Provide the (X, Y) coordinate of the cell's center where the given text is located.  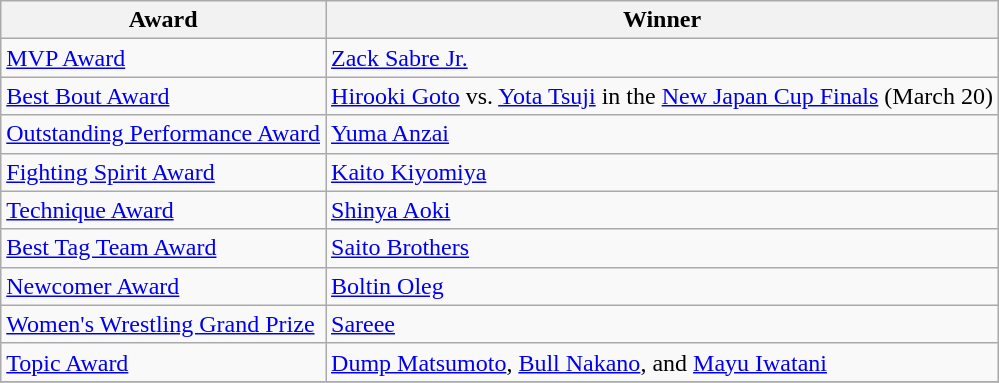
Best Bout Award (164, 96)
Topic Award (164, 362)
Boltin Oleg (662, 286)
Award (164, 20)
Sareee (662, 324)
Outstanding Performance Award (164, 134)
Best Tag Team Award (164, 248)
Yuma Anzai (662, 134)
Kaito Kiyomiya (662, 172)
Saito Brothers (662, 248)
Newcomer Award (164, 286)
Zack Sabre Jr. (662, 58)
Shinya Aoki (662, 210)
Women's Wrestling Grand Prize (164, 324)
Fighting Spirit Award (164, 172)
MVP Award (164, 58)
Winner (662, 20)
Hirooki Goto vs. Yota Tsuji in the New Japan Cup Finals (March 20) (662, 96)
Dump Matsumoto, Bull Nakano, and Mayu Iwatani (662, 362)
Technique Award (164, 210)
